Capture the cell that displays the provided text and extract its (x, y) central coordinate. 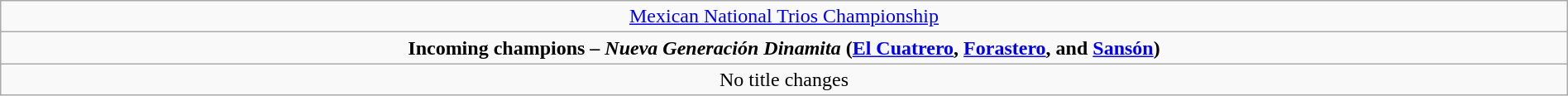
No title changes (784, 79)
Incoming champions – Nueva Generación Dinamita (El Cuatrero, Forastero, and Sansón) (784, 48)
Mexican National Trios Championship (784, 17)
